Scan for the cell matching the given text and deliver its (x, y) coordinate at center. 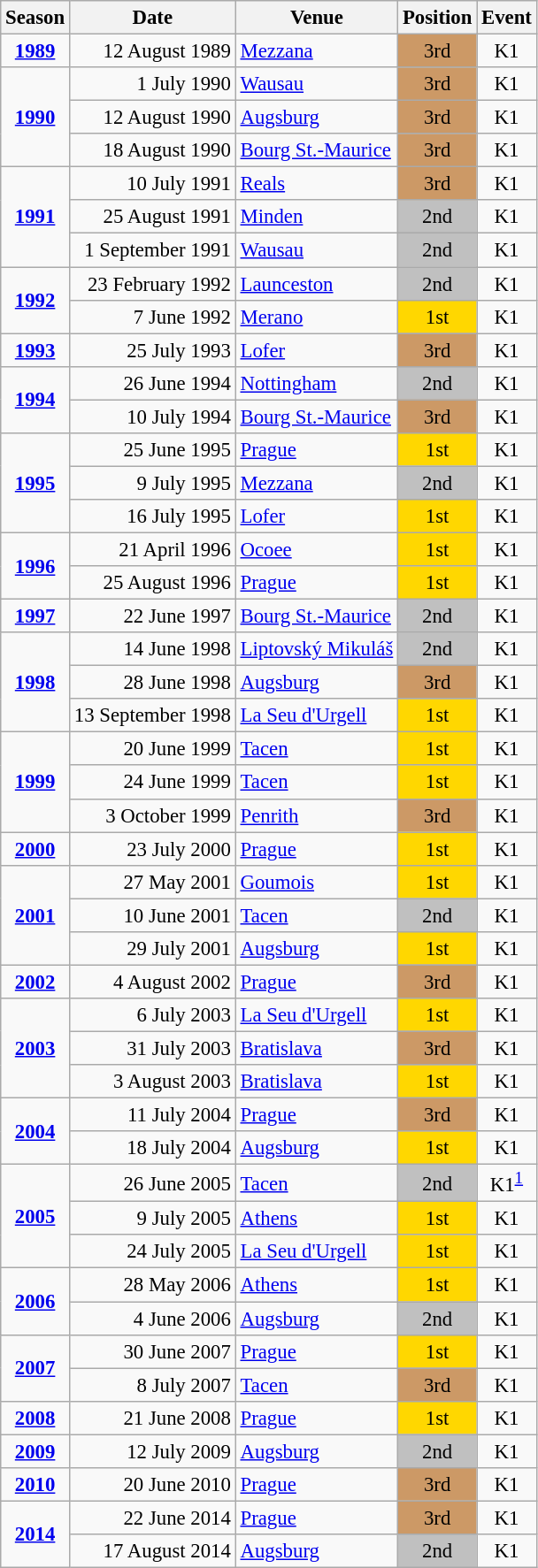
12 August 1990 (152, 118)
30 June 2007 (152, 1351)
29 July 2001 (152, 949)
21 April 1996 (152, 549)
2007 (35, 1367)
12 July 2009 (152, 1451)
20 June 2010 (152, 1485)
23 February 1992 (152, 284)
11 July 2004 (152, 1115)
24 June 1999 (152, 783)
Merano (317, 317)
2006 (35, 1302)
4 June 2006 (152, 1319)
Season (35, 18)
8 July 2007 (152, 1385)
9 July 1995 (152, 483)
2000 (35, 849)
1994 (35, 400)
9 July 2005 (152, 1219)
Venue (317, 18)
Date (152, 18)
10 July 1994 (152, 417)
Nottingham (317, 383)
Liptovský Mikuláš (317, 649)
1993 (35, 350)
1 July 1990 (152, 84)
28 June 1998 (152, 683)
6 July 2003 (152, 1015)
25 June 1995 (152, 450)
4 August 2002 (152, 982)
28 May 2006 (152, 1285)
1997 (35, 616)
2010 (35, 1485)
14 June 1998 (152, 649)
25 August 1996 (152, 583)
2005 (35, 1217)
2008 (35, 1418)
22 June 1997 (152, 616)
3 August 2003 (152, 1082)
2002 (35, 982)
25 August 1991 (152, 217)
2004 (35, 1132)
3 October 1999 (152, 815)
K11 (507, 1183)
1996 (35, 566)
31 July 2003 (152, 1048)
16 July 1995 (152, 516)
25 July 1993 (152, 350)
Minden (317, 217)
27 May 2001 (152, 882)
23 July 2000 (152, 849)
2009 (35, 1451)
24 July 2005 (152, 1251)
1989 (35, 51)
Reals (317, 184)
1991 (35, 218)
2003 (35, 1049)
2001 (35, 914)
1999 (35, 782)
7 June 1992 (152, 317)
1992 (35, 301)
1998 (35, 683)
17 August 2014 (152, 1551)
Ocoee (317, 549)
10 June 2001 (152, 915)
Launceston (317, 284)
21 June 2008 (152, 1418)
Position (437, 18)
12 August 1989 (152, 51)
20 June 1999 (152, 749)
Event (507, 18)
18 July 2004 (152, 1148)
1 September 1991 (152, 250)
22 June 2014 (152, 1518)
1990 (35, 117)
26 June 1994 (152, 383)
26 June 2005 (152, 1183)
10 July 1991 (152, 184)
13 September 1998 (152, 715)
Penrith (317, 815)
18 August 1990 (152, 150)
Goumois (317, 882)
2014 (35, 1534)
1995 (35, 483)
